Return [x, y] of the center of cell containing provided text 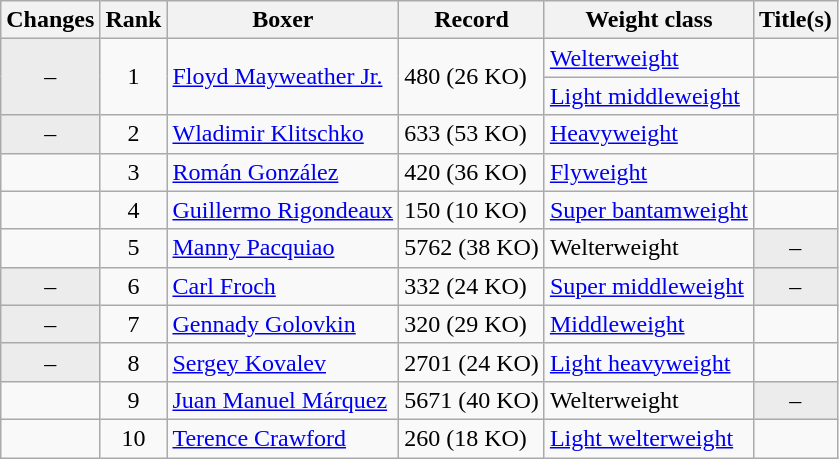
8 [134, 362]
4 [134, 210]
Juan Manuel Márquez [283, 400]
2701 (24 KO) [472, 362]
Rank [134, 20]
320 (29 KO) [472, 324]
480 (26 KO) [472, 77]
Manny Pacquiao [283, 248]
Light heavyweight [648, 362]
2 [134, 134]
Gennady Golovkin [283, 324]
Floyd Mayweather Jr. [283, 77]
5 [134, 248]
5671 (40 KO) [472, 400]
633 (53 KO) [472, 134]
6 [134, 286]
Super bantamweight [648, 210]
150 (10 KO) [472, 210]
Guillermo Rigondeaux [283, 210]
260 (18 KO) [472, 438]
5762 (38 KO) [472, 248]
1 [134, 77]
Sergey Kovalev [283, 362]
Record [472, 20]
Title(s) [795, 20]
Light welterweight [648, 438]
420 (36 KO) [472, 172]
Terence Crawford [283, 438]
10 [134, 438]
7 [134, 324]
Middleweight [648, 324]
Heavyweight [648, 134]
Light middleweight [648, 96]
Wladimir Klitschko [283, 134]
9 [134, 400]
Román González [283, 172]
Boxer [283, 20]
332 (24 KO) [472, 286]
Flyweight [648, 172]
Weight class [648, 20]
Changes [50, 20]
Super middleweight [648, 286]
3 [134, 172]
Carl Froch [283, 286]
